Return (X, Y) of the center of cell containing provided text 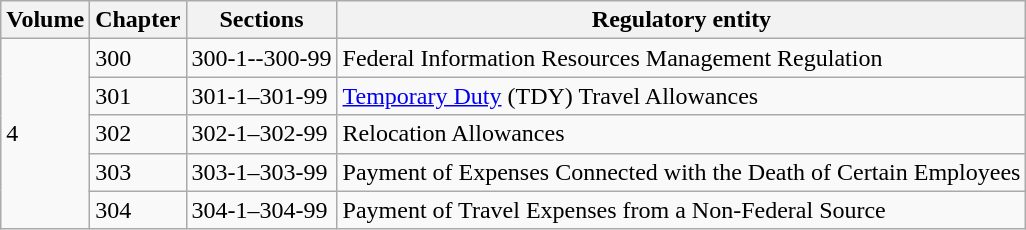
304 (138, 210)
Sections (262, 20)
Chapter (138, 20)
303-1–303-99 (262, 172)
Payment of Expenses Connected with the Death of Certain Employees (682, 172)
Volume (46, 20)
300-1--300-99 (262, 58)
304-1–304-99 (262, 210)
301 (138, 96)
Payment of Travel Expenses from a Non-Federal Source (682, 210)
Relocation Allowances (682, 134)
302-1–302-99 (262, 134)
301-1–301-99 (262, 96)
300 (138, 58)
Temporary Duty (TDY) Travel Allowances (682, 96)
Federal Information Resources Management Regulation (682, 58)
302 (138, 134)
303 (138, 172)
Regulatory entity (682, 20)
4 (46, 134)
